Capture the cell that displays the provided text and extract its [X, Y] central coordinate. 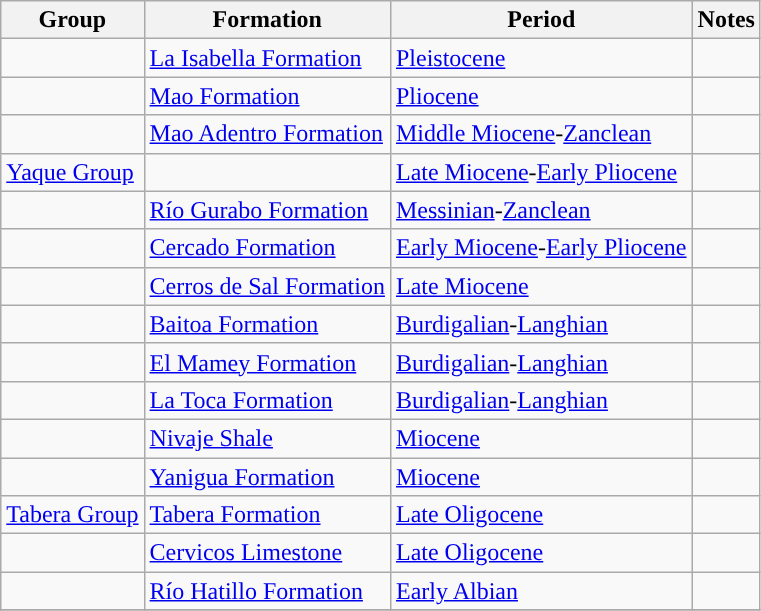
Baitoa Formation [267, 324]
Cervicos Limestone [267, 553]
Tabera Formation [267, 515]
Yanigua Formation [267, 477]
La Isabella Formation [267, 58]
Río Hatillo Formation [267, 591]
Period [541, 20]
Middle Miocene-Zanclean [541, 134]
Cercado Formation [267, 248]
Yaque Group [72, 172]
Pleistocene [541, 58]
Pliocene [541, 96]
Messinian-Zanclean [541, 210]
Group [72, 20]
Early Miocene-Early Pliocene [541, 248]
Mao Adentro Formation [267, 134]
Tabera Group [72, 515]
Notes [726, 20]
El Mamey Formation [267, 362]
Late Miocene [541, 286]
Cerros de Sal Formation [267, 286]
Formation [267, 20]
Early Albian [541, 591]
Río Gurabo Formation [267, 210]
Late Miocene-Early Pliocene [541, 172]
Nivaje Shale [267, 438]
La Toca Formation [267, 400]
Mao Formation [267, 96]
